Identify which cell holds the provided text, then report its (x, y) central coordinate. 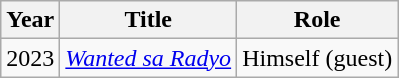
2023 (30, 58)
Wanted sa Radyo (148, 58)
Year (30, 20)
Himself (guest) (318, 58)
Role (318, 20)
Title (148, 20)
